Determine the [X, Y] coordinate at the center of the cell enclosing the given text.  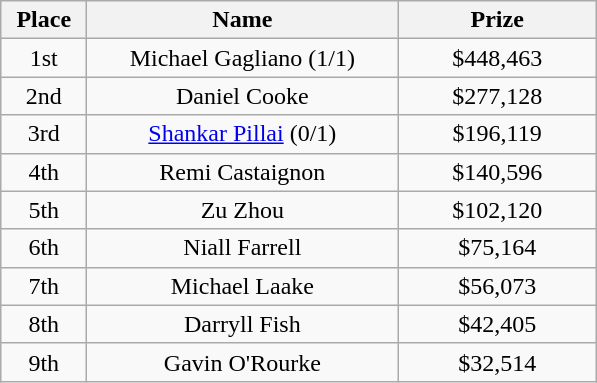
7th [44, 286]
5th [44, 210]
3rd [44, 134]
$56,073 [498, 286]
4th [44, 172]
Niall Farrell [242, 248]
2nd [44, 96]
Gavin O'Rourke [242, 362]
Darryll Fish [242, 324]
Remi Castaignon [242, 172]
$196,119 [498, 134]
8th [44, 324]
$102,120 [498, 210]
Daniel Cooke [242, 96]
$448,463 [498, 58]
Michael Laake [242, 286]
$42,405 [498, 324]
1st [44, 58]
Name [242, 20]
Prize [498, 20]
$277,128 [498, 96]
$32,514 [498, 362]
9th [44, 362]
Place [44, 20]
$75,164 [498, 248]
$140,596 [498, 172]
6th [44, 248]
Zu Zhou [242, 210]
Michael Gagliano (1/1) [242, 58]
Shankar Pillai (0/1) [242, 134]
